Locate the cell with the specified text and output its (X, Y) center coordinate. 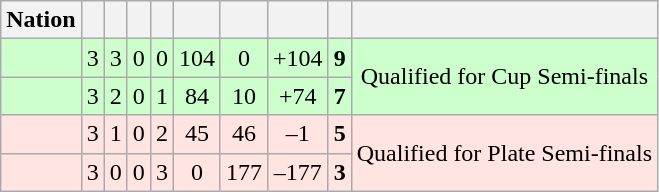
10 (244, 96)
–177 (298, 172)
–1 (298, 134)
84 (196, 96)
177 (244, 172)
104 (196, 58)
5 (340, 134)
Qualified for Plate Semi-finals (504, 153)
46 (244, 134)
Nation (41, 20)
+104 (298, 58)
7 (340, 96)
9 (340, 58)
Qualified for Cup Semi-finals (504, 77)
+74 (298, 96)
45 (196, 134)
